From the cell containing the given text, extract its center point as [X, Y] coordinate. 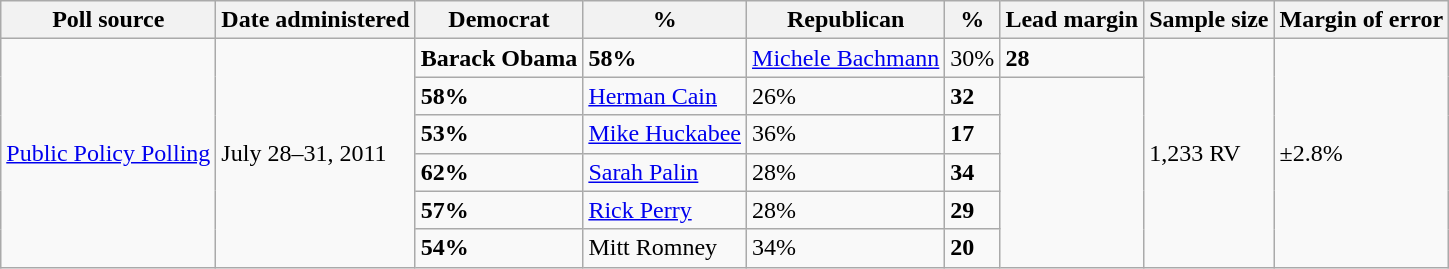
20 [972, 248]
Democrat [499, 20]
Sample size [1209, 20]
30% [972, 58]
Republican [846, 20]
26% [846, 96]
32 [972, 96]
54% [499, 248]
±2.8% [1362, 153]
Mike Huckabee [665, 134]
62% [499, 172]
28 [1072, 58]
Mitt Romney [665, 248]
29 [972, 210]
Herman Cain [665, 96]
53% [499, 134]
34 [972, 172]
17 [972, 134]
Sarah Palin [665, 172]
Michele Bachmann [846, 58]
1,233 RV [1209, 153]
Poll source [108, 20]
36% [846, 134]
Public Policy Polling [108, 153]
Date administered [316, 20]
34% [846, 248]
Rick Perry [665, 210]
Barack Obama [499, 58]
Margin of error [1362, 20]
July 28–31, 2011 [316, 153]
Lead margin [1072, 20]
57% [499, 210]
